Find where the given text appears and provide that cell's center as (X, Y) coordinate. 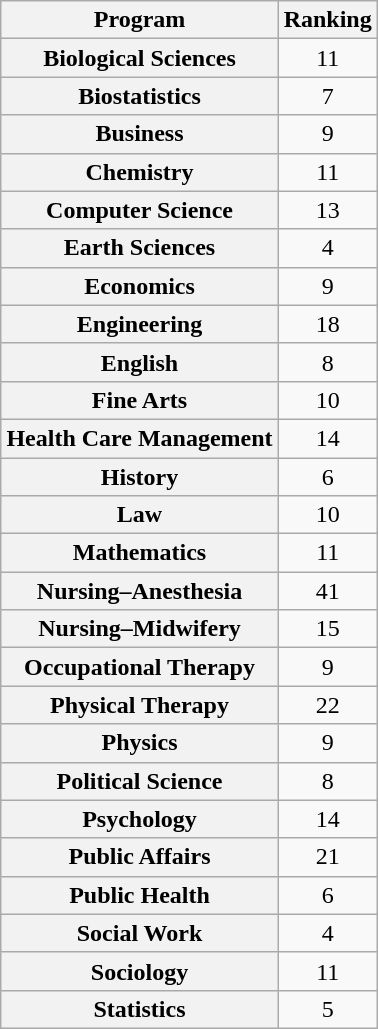
18 (328, 324)
Biostatistics (140, 96)
Health Care Management (140, 438)
Business (140, 134)
Physical Therapy (140, 705)
Nursing–Anesthesia (140, 591)
5 (328, 1009)
41 (328, 591)
13 (328, 210)
Program (140, 20)
English (140, 362)
Mathematics (140, 553)
Public Affairs (140, 857)
Economics (140, 286)
Occupational Therapy (140, 667)
Sociology (140, 971)
Public Health (140, 895)
Nursing–Midwifery (140, 629)
7 (328, 96)
Political Science (140, 781)
Biological Sciences (140, 58)
Computer Science (140, 210)
22 (328, 705)
Ranking (328, 20)
15 (328, 629)
Law (140, 515)
History (140, 477)
Social Work (140, 933)
Psychology (140, 819)
21 (328, 857)
Physics (140, 743)
Statistics (140, 1009)
Earth Sciences (140, 248)
Engineering (140, 324)
Fine Arts (140, 400)
Chemistry (140, 172)
